Determine the (X, Y) coordinate at the center of the cell enclosing the given text.  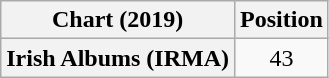
Irish Albums (IRMA) (118, 58)
Chart (2019) (118, 20)
43 (282, 58)
Position (282, 20)
